Provide the [X, Y] coordinate of the cell's center where the given text is located.  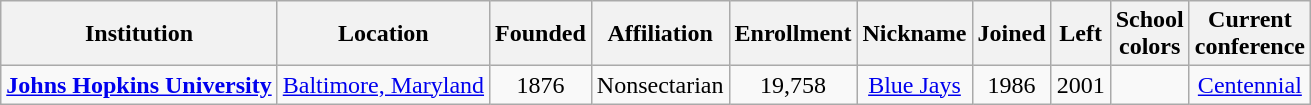
Centennial [1250, 85]
Location [383, 34]
Joined [1012, 34]
Baltimore, Maryland [383, 85]
Enrollment [793, 34]
Institution [139, 34]
Johns Hopkins University [139, 85]
Left [1080, 34]
Affiliation [660, 34]
Nonsectarian [660, 85]
19,758 [793, 85]
2001 [1080, 85]
1876 [541, 85]
Founded [541, 34]
Blue Jays [914, 85]
1986 [1012, 85]
Nickname [914, 34]
Schoolcolors [1150, 34]
Currentconference [1250, 34]
